Detect which cell encompasses the target text, then output its (x, y) center coordinate. 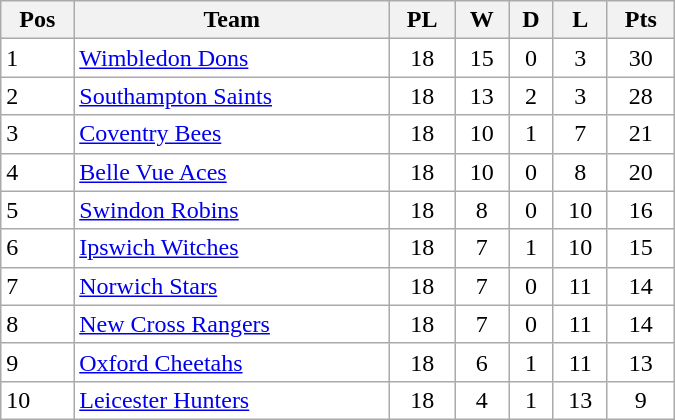
D (531, 20)
Ipswich Witches (232, 248)
Pts (640, 20)
L (580, 20)
28 (640, 96)
Norwich Stars (232, 286)
Pos (38, 20)
W (482, 20)
16 (640, 210)
Team (232, 20)
20 (640, 172)
30 (640, 58)
21 (640, 134)
Southampton Saints (232, 96)
Wimbledon Dons (232, 58)
New Cross Rangers (232, 324)
PL (422, 20)
Oxford Cheetahs (232, 362)
Leicester Hunters (232, 400)
Belle Vue Aces (232, 172)
Coventry Bees (232, 134)
Swindon Robins (232, 210)
5 (38, 210)
